Search for the cell housing the specified text and yield its (X, Y) center coordinate. 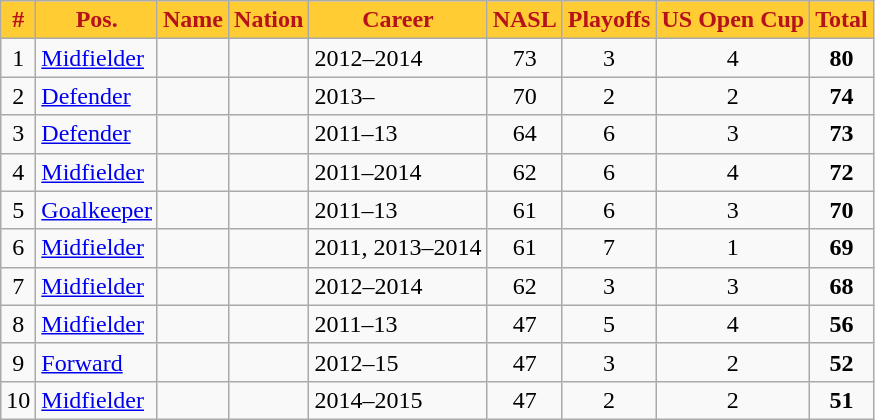
2011–2014 (398, 172)
Goalkeeper (97, 210)
52 (842, 362)
72 (842, 172)
# (18, 20)
NASL (524, 20)
80 (842, 58)
69 (842, 248)
Name (192, 20)
2014–2015 (398, 400)
US Open Cup (733, 20)
2011, 2013–2014 (398, 248)
Nation (269, 20)
9 (18, 362)
74 (842, 96)
Total (842, 20)
56 (842, 324)
2012–15 (398, 362)
51 (842, 400)
Forward (97, 362)
Playoffs (609, 20)
Pos. (97, 20)
10 (18, 400)
68 (842, 286)
8 (18, 324)
Career (398, 20)
2013– (398, 96)
64 (524, 134)
